Extract the (x, y) coordinate from the center of the cell holding the provided text.  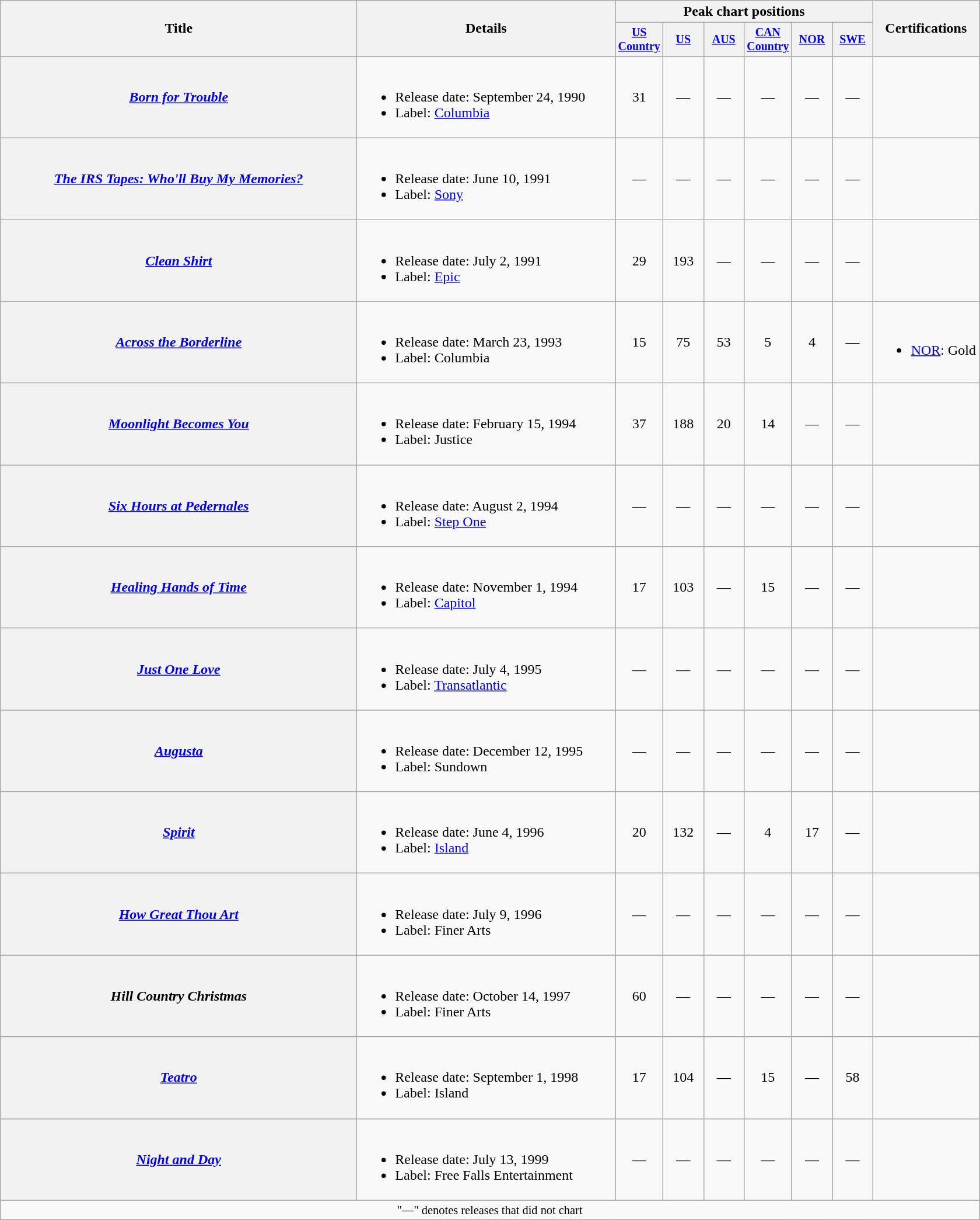
Release date: March 23, 1993Label: Columbia (487, 342)
Augusta (178, 751)
60 (639, 996)
Release date: June 10, 1991Label: Sony (487, 179)
Release date: July 13, 1999Label: Free Falls Entertainment (487, 1159)
Release date: June 4, 1996Label: Island (487, 833)
Just One Love (178, 669)
How Great Thou Art (178, 914)
Spirit (178, 833)
Clean Shirt (178, 260)
"—" denotes releases that did not chart (490, 1210)
US (684, 40)
Release date: December 12, 1995Label: Sundown (487, 751)
Release date: September 24, 1990Label: Columbia (487, 97)
Across the Borderline (178, 342)
NOR (812, 40)
Release date: July 2, 1991Label: Epic (487, 260)
AUS (723, 40)
Release date: October 14, 1997Label: Finer Arts (487, 996)
103 (684, 588)
NOR: Gold (926, 342)
Hill Country Christmas (178, 996)
188 (684, 424)
Release date: September 1, 1998Label: Island (487, 1078)
Healing Hands of Time (178, 588)
37 (639, 424)
58 (853, 1078)
Six Hours at Pedernales (178, 506)
104 (684, 1078)
Release date: July 9, 1996Label: Finer Arts (487, 914)
5 (768, 342)
SWE (853, 40)
The IRS Tapes: Who'll Buy My Memories? (178, 179)
193 (684, 260)
Release date: August 2, 1994Label: Step One (487, 506)
Teatro (178, 1078)
31 (639, 97)
53 (723, 342)
US Country (639, 40)
Night and Day (178, 1159)
Release date: November 1, 1994Label: Capitol (487, 588)
132 (684, 833)
Moonlight Becomes You (178, 424)
Certifications (926, 29)
Details (487, 29)
Release date: July 4, 1995Label: Transatlantic (487, 669)
29 (639, 260)
Title (178, 29)
Release date: February 15, 1994Label: Justice (487, 424)
CAN Country (768, 40)
75 (684, 342)
14 (768, 424)
Peak chart positions (744, 12)
Born for Trouble (178, 97)
